Locate the cell with the specified text and output its [x, y] center coordinate. 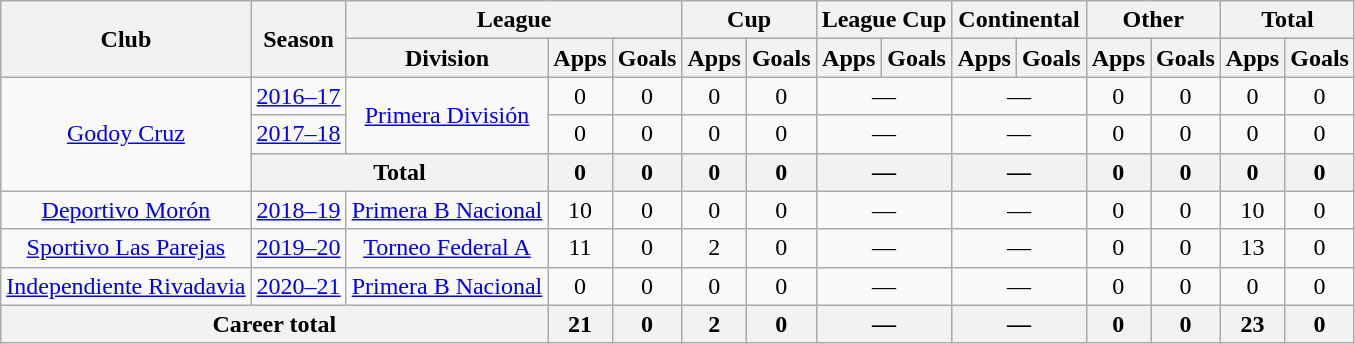
2019–20 [298, 248]
21 [580, 324]
Continental [1019, 20]
23 [1252, 324]
Season [298, 39]
League [514, 20]
2020–21 [298, 286]
League Cup [884, 20]
Deportivo Morón [126, 210]
Career total [274, 324]
Division [447, 58]
Godoy Cruz [126, 134]
Sportivo Las Parejas [126, 248]
Independiente Rivadavia [126, 286]
Club [126, 39]
13 [1252, 248]
Torneo Federal A [447, 248]
2017–18 [298, 134]
2018–19 [298, 210]
11 [580, 248]
2016–17 [298, 96]
Primera División [447, 115]
Cup [749, 20]
Other [1153, 20]
